From the cell containing the given text, extract its center point as (x, y) coordinate. 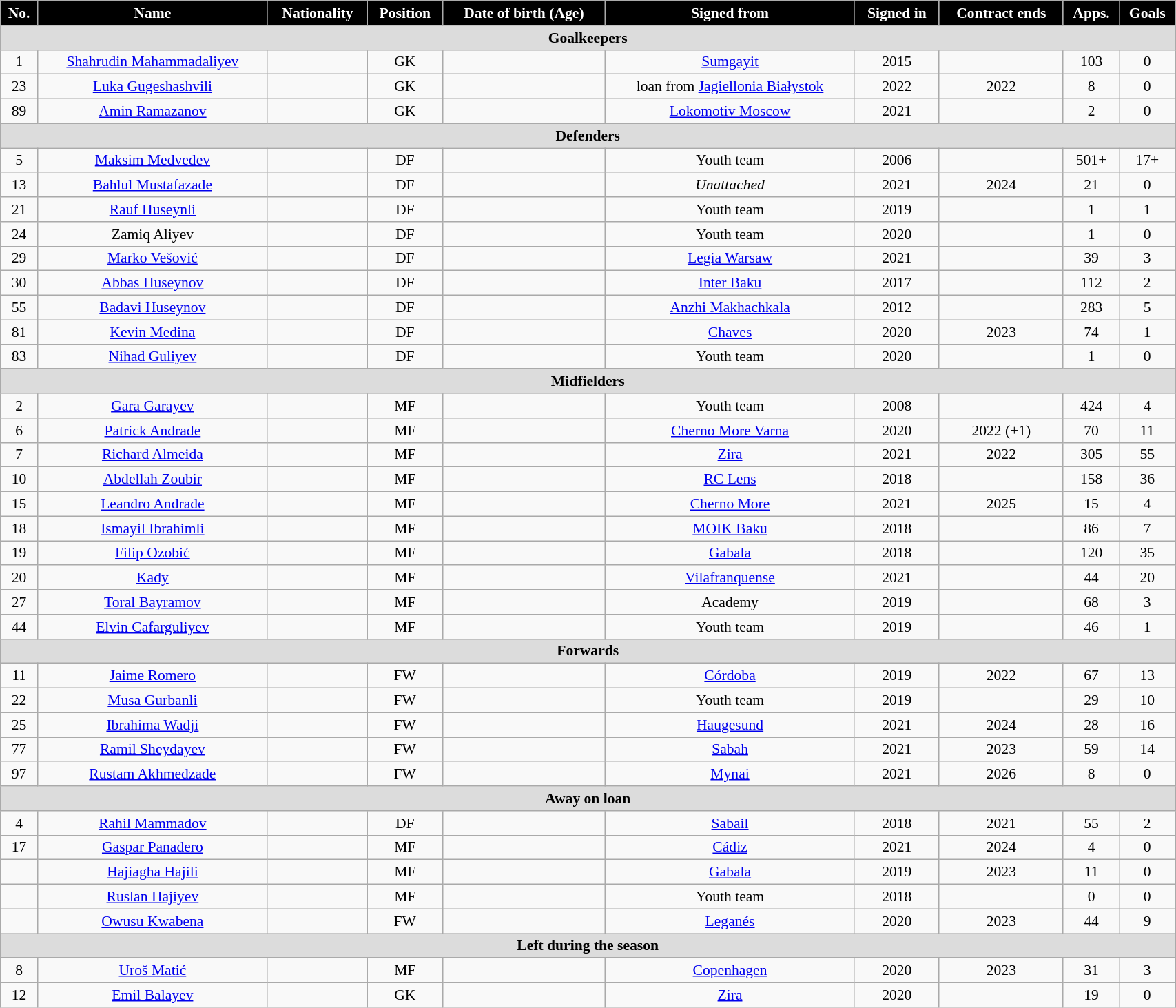
Cherno More Varna (730, 431)
MOIK Baku (730, 528)
74 (1091, 332)
77 (19, 750)
17 (19, 847)
Zamiq Aliyev (153, 234)
Gara Garayev (153, 406)
17+ (1148, 161)
Amin Ramazanov (153, 112)
Luka Gugeshashvili (153, 87)
112 (1091, 283)
Defenders (588, 136)
97 (19, 774)
Signed in (897, 13)
Ruslan Hajiyev (153, 897)
Contract ends (1001, 13)
Elvin Cafarguliyev (153, 627)
Owusu Kwabena (153, 921)
Leganés (730, 921)
Badavi Huseynov (153, 308)
46 (1091, 627)
Musa Gurbanli (153, 701)
Rahil Mammadov (153, 823)
89 (19, 112)
Filip Ozobić (153, 553)
Shahrudin Mahammadaliyev (153, 62)
Kady (153, 578)
Gaspar Panadero (153, 847)
81 (19, 332)
Emil Balayev (153, 995)
31 (1091, 971)
Patrick Andrade (153, 431)
12 (19, 995)
67 (1091, 676)
16 (1148, 725)
Bahlul Mustafazade (153, 185)
Lokomotiv Moscow (730, 112)
158 (1091, 480)
Leandro Andrade (153, 504)
Sumgayit (730, 62)
283 (1091, 308)
Richard Almeida (153, 455)
loan from Jagiellonia Białystok (730, 87)
Nationality (317, 13)
501+ (1091, 161)
14 (1148, 750)
Kevin Medina (153, 332)
Unattached (730, 185)
103 (1091, 62)
Academy (730, 602)
9 (1148, 921)
Abbas Huseynov (153, 283)
Chaves (730, 332)
Ramil Sheydayev (153, 750)
2012 (897, 308)
Rustam Akhmedzade (153, 774)
Cherno More (730, 504)
2022 (+1) (1001, 431)
No. (19, 13)
Mynai (730, 774)
RC Lens (730, 480)
Midfielders (588, 382)
Goals (1148, 13)
Legia Warsaw (730, 258)
Ibrahima Wadji (153, 725)
Inter Baku (730, 283)
6 (19, 431)
Jaime Romero (153, 676)
70 (1091, 431)
24 (19, 234)
424 (1091, 406)
2017 (897, 283)
Nihad Guliyev (153, 357)
68 (1091, 602)
Abdellah Zoubir (153, 480)
Cádiz (730, 847)
30 (19, 283)
18 (19, 528)
22 (19, 701)
36 (1148, 480)
Marko Vešović (153, 258)
Goalkeepers (588, 38)
Name (153, 13)
Apps. (1091, 13)
Vilafranquense (730, 578)
28 (1091, 725)
Rauf Huseynli (153, 209)
Forwards (588, 651)
83 (19, 357)
Córdoba (730, 676)
Sabah (730, 750)
39 (1091, 258)
23 (19, 87)
Haugesund (730, 725)
Sabail (730, 823)
Maksim Medvedev (153, 161)
305 (1091, 455)
35 (1148, 553)
25 (19, 725)
Away on loan (588, 799)
2015 (897, 62)
2006 (897, 161)
Signed from (730, 13)
Toral Bayramov (153, 602)
86 (1091, 528)
2025 (1001, 504)
Date of birth (Age) (524, 13)
120 (1091, 553)
Hajiagha Hajili (153, 872)
Position (405, 13)
2008 (897, 406)
Anzhi Makhachkala (730, 308)
Ismayil Ibrahimli (153, 528)
59 (1091, 750)
Left during the season (588, 946)
Uroš Matić (153, 971)
2026 (1001, 774)
Copenhagen (730, 971)
27 (19, 602)
